Scan for the cell matching the given text and deliver its (x, y) coordinate at center. 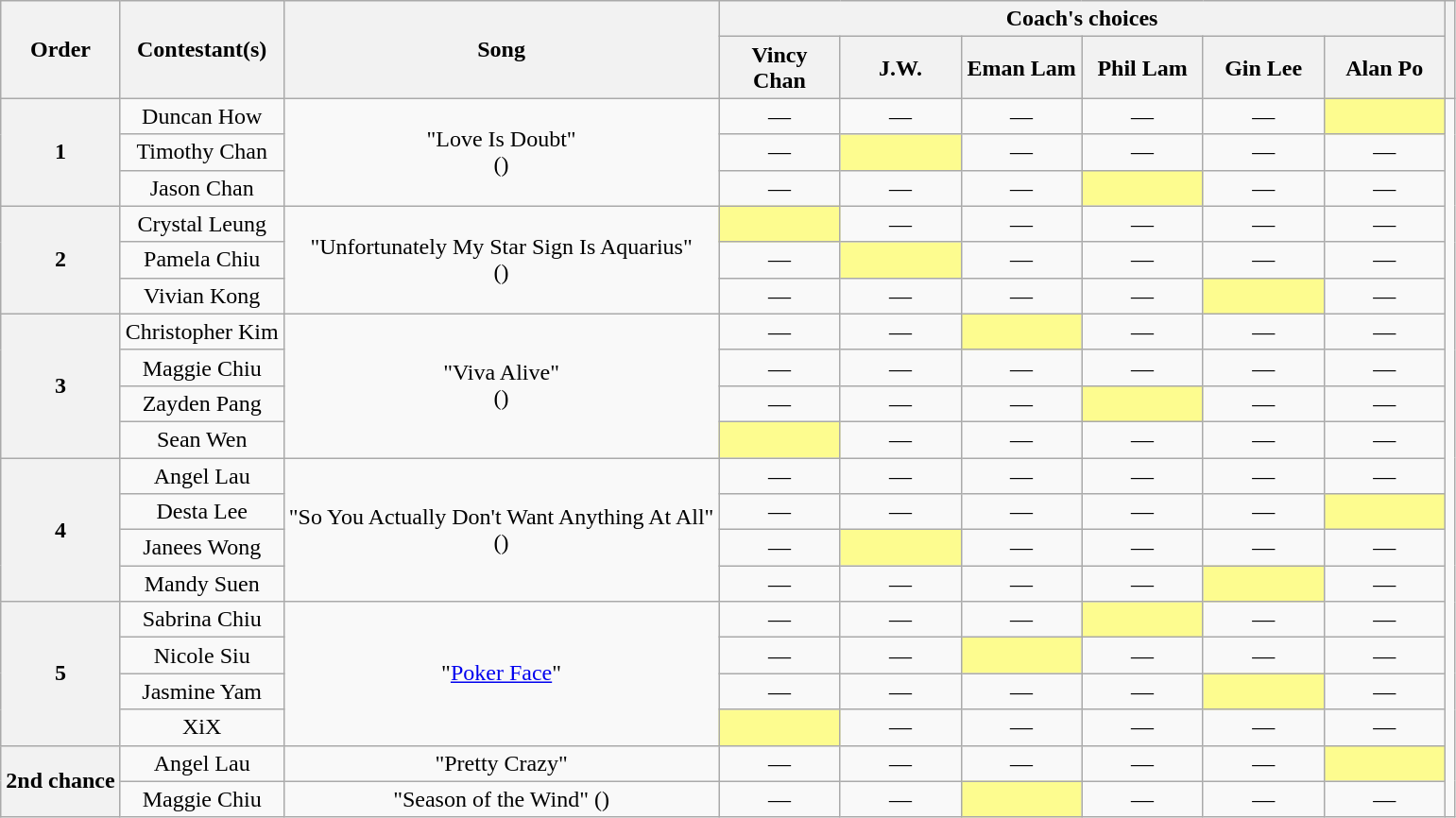
Desta Lee (202, 512)
Coach's choices (1082, 19)
Duncan How (202, 116)
Janees Wong (202, 548)
2nd chance (60, 781)
Sean Wen (202, 439)
"Pretty Crazy" (501, 763)
Sabrina Chiu (202, 620)
Vincy Chan (779, 68)
Pamela Chiu (202, 260)
"Season of the Wind" () (501, 799)
Zayden Pang (202, 403)
Gin Lee (1263, 68)
Timothy Chan (202, 152)
Order (60, 49)
2 (60, 260)
Nicole Siu (202, 656)
Mandy Suen (202, 584)
Phil Lam (1142, 68)
Vivian Kong (202, 296)
Contestant(s) (202, 49)
"Viva Alive"() (501, 385)
Jason Chan (202, 188)
XiX (202, 727)
"Love Is Doubt"() (501, 152)
"Unfortunately My Star Sign Is Aquarius"() (501, 260)
Eman Lam (1021, 68)
Alan Po (1384, 68)
J.W. (900, 68)
Crystal Leung (202, 224)
4 (60, 529)
Christopher Kim (202, 332)
Jasmine Yam (202, 691)
"Poker Face" (501, 673)
"So You Actually Don't Want Anything At All"() (501, 529)
Song (501, 49)
5 (60, 673)
1 (60, 152)
3 (60, 385)
